Detect which cell encompasses the target text, then output its [x, y] center coordinate. 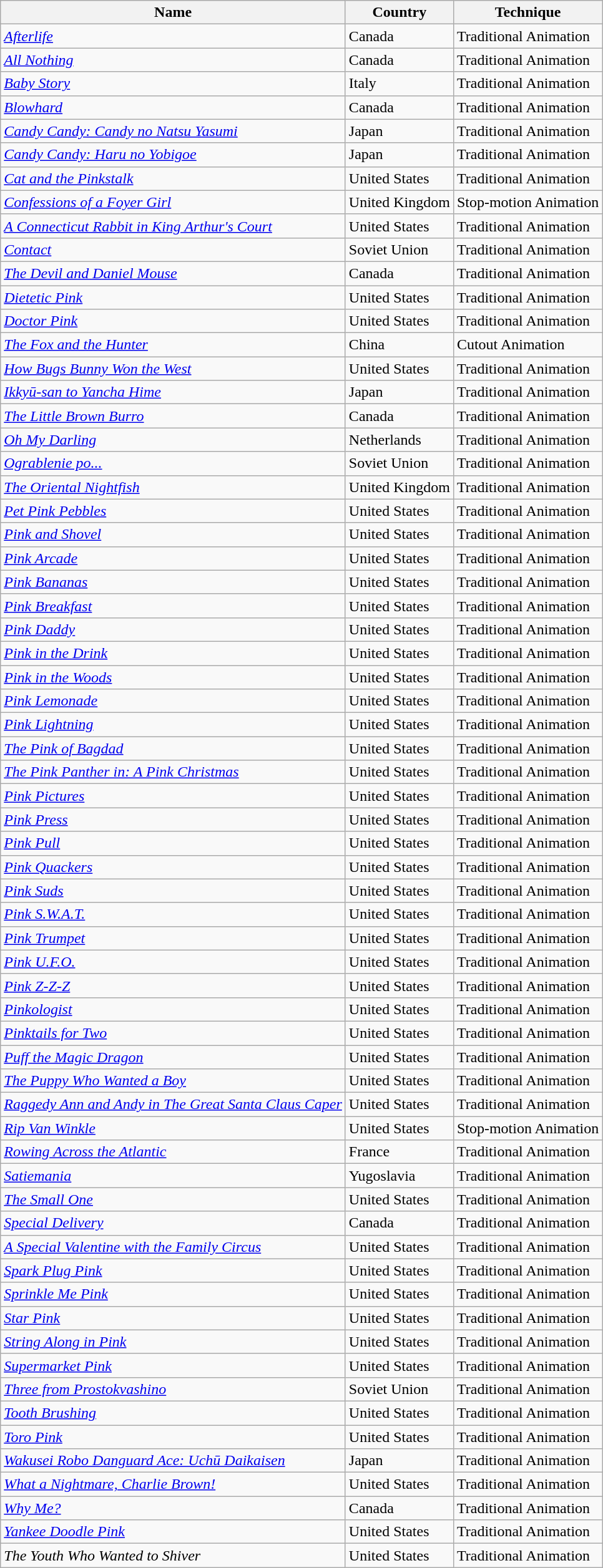
Pink in the Drink [174, 653]
The Pink Panther in: A Pink Christmas [174, 772]
Candy Candy: Candy no Natsu Yasumi [174, 131]
How Bugs Bunny Won the West [174, 369]
Special Delivery [174, 1223]
Pink Pull [174, 843]
What a Nightmare, Charlie Brown! [174, 1484]
Star Pink [174, 1318]
Supermarket Pink [174, 1365]
Ikkyū-san to Yancha Hime [174, 392]
Satiemania [174, 1176]
Three from Prostokvashino [174, 1389]
Pink Suds [174, 891]
Pink Trumpet [174, 938]
Spark Plug Pink [174, 1270]
Afterlife [174, 36]
Pink Breakfast [174, 606]
The Little Brown Burro [174, 416]
Pinkologist [174, 1009]
Pink Quackers [174, 867]
A Connecticut Rabbit in King Arthur's Court [174, 226]
Sprinkle Me Pink [174, 1294]
Cat and the Pinkstalk [174, 178]
Oh My Darling [174, 440]
Yankee Doodle Pink [174, 1532]
The Small One [174, 1199]
The Puppy Who Wanted a Boy [174, 1081]
Contact [174, 249]
Blowhard [174, 107]
Rip Van Winkle [174, 1128]
The Pink of Bagdad [174, 748]
Pink Lightning [174, 725]
Pink in the Woods [174, 677]
Candy Candy: Haru no Yobigoe [174, 155]
Why Me? [174, 1508]
Confessions of a Foyer Girl [174, 202]
Doctor Pink [174, 321]
China [400, 345]
A Special Valentine with the Family Circus [174, 1247]
Ograblenie po... [174, 463]
Rowing Across the Atlantic [174, 1152]
Puff the Magic Dragon [174, 1057]
Pink Z-Z-Z [174, 985]
Yugoslavia [400, 1176]
The Fox and the Hunter [174, 345]
Netherlands [400, 440]
Wakusei Robo Danguard Ace: Uchū Daikaisen [174, 1461]
Name [174, 12]
France [400, 1152]
Pet Pink Pebbles [174, 511]
String Along in Pink [174, 1342]
Dietetic Pink [174, 298]
Country [400, 12]
Pink and Shovel [174, 535]
Pink U.F.O. [174, 962]
Pink Bananas [174, 582]
Pink Arcade [174, 558]
Pink Lemonade [174, 701]
Raggedy Ann and Andy in The Great Santa Claus Caper [174, 1105]
The Devil and Daniel Mouse [174, 273]
Technique [527, 12]
The Youth Who Wanted to Shiver [174, 1556]
Cutout Animation [527, 345]
Pink Press [174, 820]
Baby Story [174, 84]
Pink Pictures [174, 796]
All Nothing [174, 60]
Pinktails for Two [174, 1033]
The Oriental Nightfish [174, 487]
Tooth Brushing [174, 1413]
Toro Pink [174, 1436]
Italy [400, 84]
Pink S.W.A.T. [174, 914]
Pink Daddy [174, 629]
